Locate the cell with the specified text and output its (x, y) center coordinate. 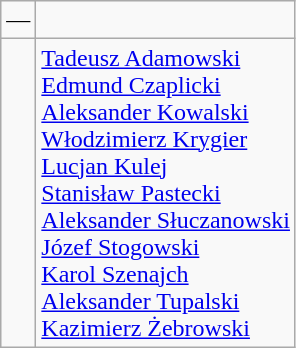
— (18, 20)
